Identify which cell holds the provided text, then report its (x, y) central coordinate. 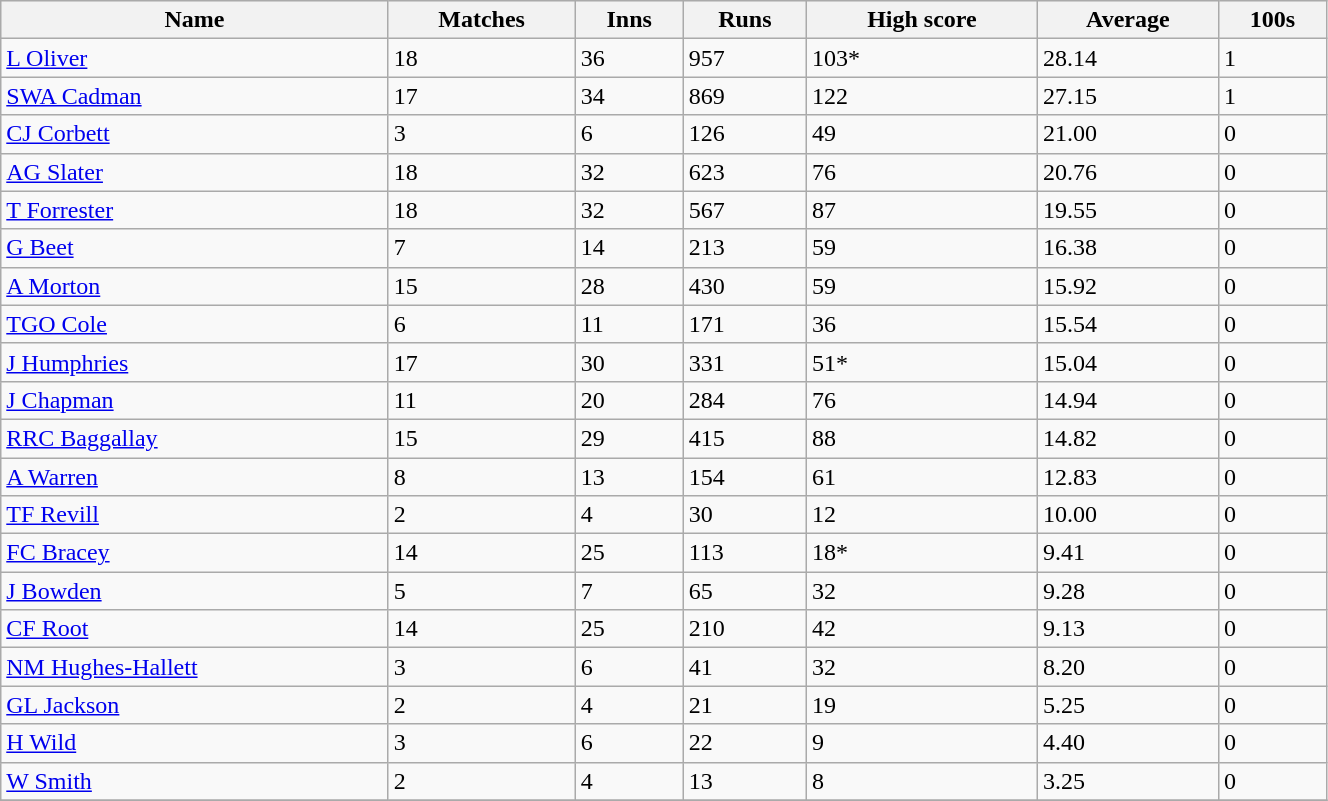
Runs (744, 20)
FC Bracey (194, 553)
87 (922, 210)
J Chapman (194, 400)
210 (744, 629)
51* (922, 362)
Inns (629, 20)
RRC Baggallay (194, 438)
H Wild (194, 743)
171 (744, 324)
9.13 (1128, 629)
18* (922, 553)
22 (744, 743)
15.54 (1128, 324)
NM Hughes-Hallett (194, 667)
TGO Cole (194, 324)
41 (744, 667)
12.83 (1128, 477)
Average (1128, 20)
14.82 (1128, 438)
AG Slater (194, 172)
TF Revill (194, 515)
28.14 (1128, 58)
126 (744, 134)
9 (922, 743)
Name (194, 20)
869 (744, 96)
113 (744, 553)
65 (744, 591)
28 (629, 286)
623 (744, 172)
430 (744, 286)
34 (629, 96)
27.15 (1128, 96)
122 (922, 96)
15.04 (1128, 362)
J Bowden (194, 591)
567 (744, 210)
29 (629, 438)
3.25 (1128, 781)
5 (482, 591)
A Morton (194, 286)
284 (744, 400)
J Humphries (194, 362)
61 (922, 477)
21 (744, 705)
88 (922, 438)
5.25 (1128, 705)
20 (629, 400)
10.00 (1128, 515)
9.41 (1128, 553)
4.40 (1128, 743)
A Warren (194, 477)
957 (744, 58)
19 (922, 705)
L Oliver (194, 58)
213 (744, 248)
12 (922, 515)
16.38 (1128, 248)
9.28 (1128, 591)
T Forrester (194, 210)
High score (922, 20)
CJ Corbett (194, 134)
14.94 (1128, 400)
20.76 (1128, 172)
8.20 (1128, 667)
331 (744, 362)
42 (922, 629)
415 (744, 438)
100s (1272, 20)
G Beet (194, 248)
Matches (482, 20)
W Smith (194, 781)
15.92 (1128, 286)
GL Jackson (194, 705)
103* (922, 58)
19.55 (1128, 210)
CF Root (194, 629)
154 (744, 477)
49 (922, 134)
SWA Cadman (194, 96)
21.00 (1128, 134)
